Provide the [x, y] coordinate of the cell's center where the given text is located.  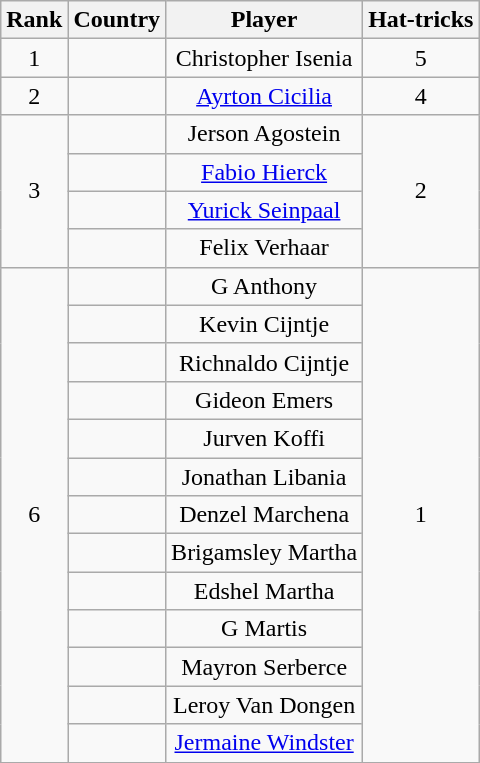
Mayron Serberce [264, 667]
Christopher Isenia [264, 58]
3 [34, 191]
Gideon Emers [264, 400]
G Anthony [264, 286]
Player [264, 20]
5 [421, 58]
Yurick Seinpaal [264, 210]
Kevin Cijntje [264, 324]
Brigamsley Martha [264, 553]
4 [421, 96]
Hat-tricks [421, 20]
Jurven Koffi [264, 438]
Denzel Marchena [264, 515]
Ayrton Cicilia [264, 96]
6 [34, 514]
Jermaine Windster [264, 743]
Leroy Van Dongen [264, 705]
Jonathan Libania [264, 477]
Edshel Martha [264, 591]
Richnaldo Cijntje [264, 362]
Rank [34, 20]
G Martis [264, 629]
Fabio Hierck [264, 172]
Jerson Agostein [264, 134]
Country [117, 20]
Felix Verhaar [264, 248]
